Locate the cell with the specified text and output its [x, y] center coordinate. 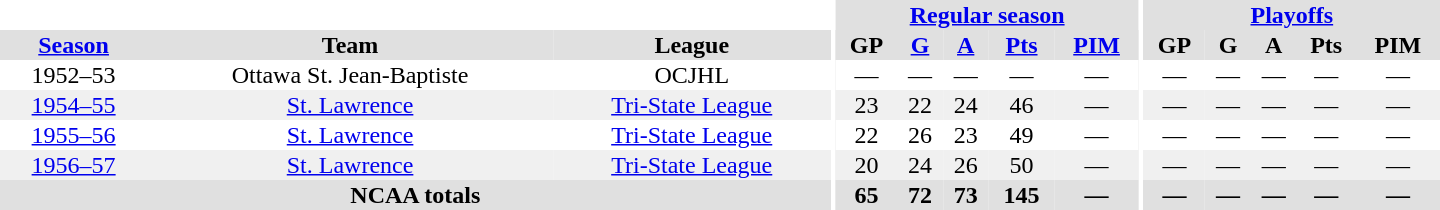
League [692, 45]
49 [1022, 135]
OCJHL [692, 75]
46 [1022, 105]
Season [74, 45]
Playoffs [1292, 15]
50 [1022, 165]
1954–55 [74, 105]
72 [920, 195]
Regular season [988, 15]
NCAA totals [416, 195]
1956–57 [74, 165]
Ottawa St. Jean-Baptiste [350, 75]
Team [350, 45]
145 [1022, 195]
73 [966, 195]
1952–53 [74, 75]
1955–56 [74, 135]
65 [866, 195]
20 [866, 165]
